Scan for the cell matching the given text and deliver its (x, y) coordinate at center. 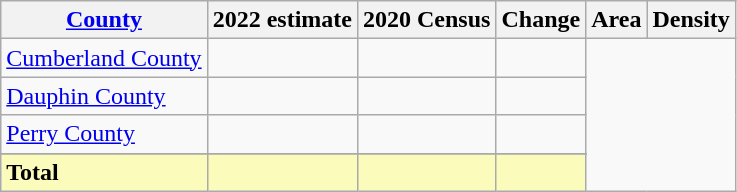
2020 Census (426, 20)
County (104, 20)
Dauphin County (104, 96)
Density (691, 20)
Change (541, 20)
2022 estimate (282, 20)
Area (616, 20)
Perry County (104, 134)
Total (104, 172)
Cumberland County (104, 58)
